Find where the given text appears and provide that cell's center as (X, Y) coordinate. 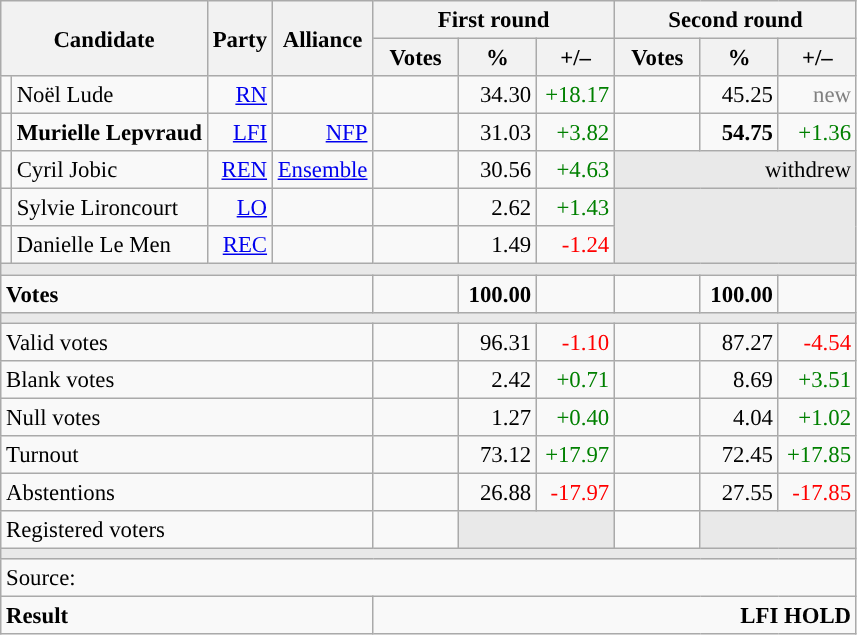
+3.82 (575, 133)
+18.17 (575, 95)
Ensemble (322, 170)
Party (240, 38)
new (817, 95)
Murielle Lepvraud (109, 133)
NFP (322, 133)
REN (240, 170)
27.55 (739, 492)
-17.97 (575, 492)
Candidate (104, 38)
+1.43 (575, 208)
+0.40 (575, 417)
-1.24 (575, 245)
Abstentions (187, 492)
72.45 (739, 455)
Noël Lude (109, 95)
2.62 (497, 208)
Sylvie Lironcourt (109, 208)
+1.02 (817, 417)
96.31 (497, 342)
45.25 (739, 95)
4.04 (739, 417)
+1.36 (817, 133)
Registered voters (187, 530)
-1.10 (575, 342)
Source: (429, 578)
-17.85 (817, 492)
8.69 (739, 379)
26.88 (497, 492)
Alliance (322, 38)
54.75 (739, 133)
30.56 (497, 170)
+3.51 (817, 379)
Cyril Jobic (109, 170)
31.03 (497, 133)
LFI (240, 133)
Danielle Le Men (109, 245)
RN (240, 95)
Blank votes (187, 379)
+0.71 (575, 379)
+17.97 (575, 455)
withdrew (736, 170)
+4.63 (575, 170)
Second round (736, 20)
1.49 (497, 245)
Valid votes (187, 342)
LO (240, 208)
LFI HOLD (615, 616)
First round (494, 20)
REC (240, 245)
Result (187, 616)
87.27 (739, 342)
1.27 (497, 417)
2.42 (497, 379)
Turnout (187, 455)
73.12 (497, 455)
-4.54 (817, 342)
34.30 (497, 95)
Null votes (187, 417)
+17.85 (817, 455)
